Determine the (x, y) coordinate at the center of the cell enclosing the given text.  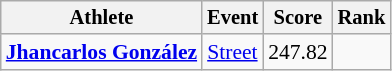
Event (232, 18)
Score (298, 18)
Jhancarlos González (102, 53)
Rank (362, 18)
Athlete (102, 18)
247.82 (298, 53)
Street (232, 53)
